Return [x, y] of the center of cell containing provided text 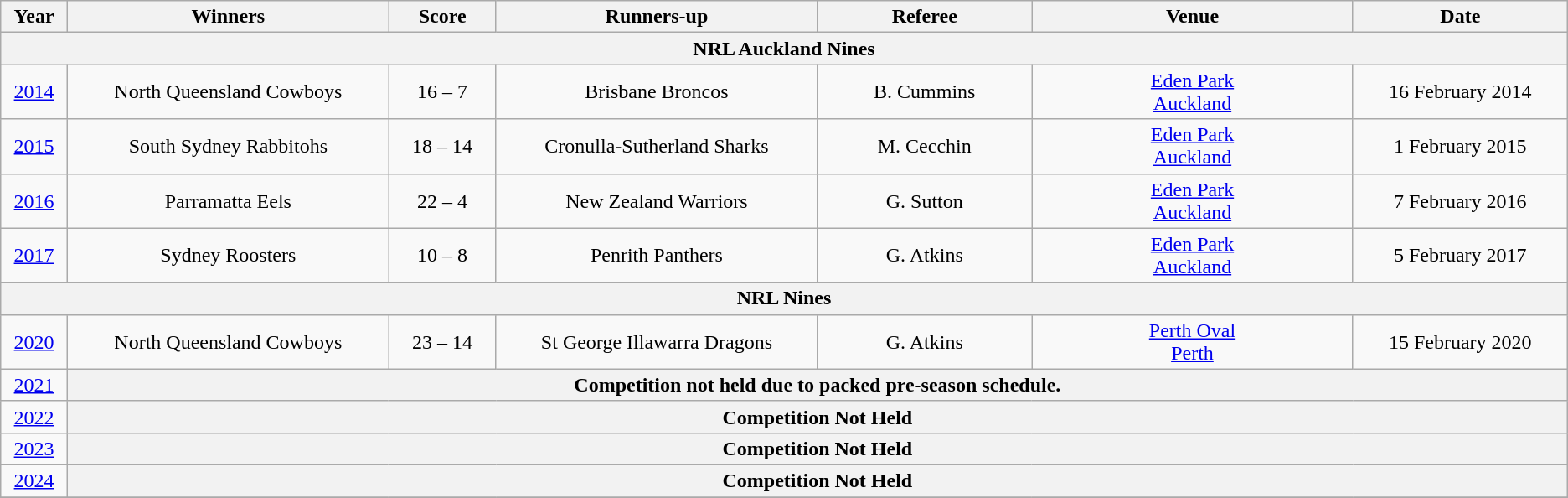
NRL Nines [784, 298]
2014 [34, 92]
Date [1460, 17]
South Sydney Rabbitohs [228, 146]
7 February 2016 [1460, 201]
15 February 2020 [1460, 342]
Winners [228, 17]
2015 [34, 146]
18 – 14 [442, 146]
Venue [1193, 17]
Competition not held due to packed pre-season schedule. [818, 385]
New Zealand Warriors [657, 201]
2016 [34, 201]
Referee [925, 17]
22 – 4 [442, 201]
Score [442, 17]
Penrith Panthers [657, 255]
Brisbane Broncos [657, 92]
10 – 8 [442, 255]
2023 [34, 449]
Runners-up [657, 17]
Parramatta Eels [228, 201]
St George Illawarra Dragons [657, 342]
Sydney Roosters [228, 255]
G. Sutton [925, 201]
1 February 2015 [1460, 146]
M. Cecchin [925, 146]
B. Cummins [925, 92]
23 – 14 [442, 342]
Year [34, 17]
2024 [34, 480]
5 February 2017 [1460, 255]
16 February 2014 [1460, 92]
Perth OvalPerth [1193, 342]
16 – 7 [442, 92]
2021 [34, 385]
Cronulla-Sutherland Sharks [657, 146]
2022 [34, 417]
NRL Auckland Nines [784, 49]
2017 [34, 255]
2020 [34, 342]
